Provide the [X, Y] coordinate of the cell's center where the given text is located.  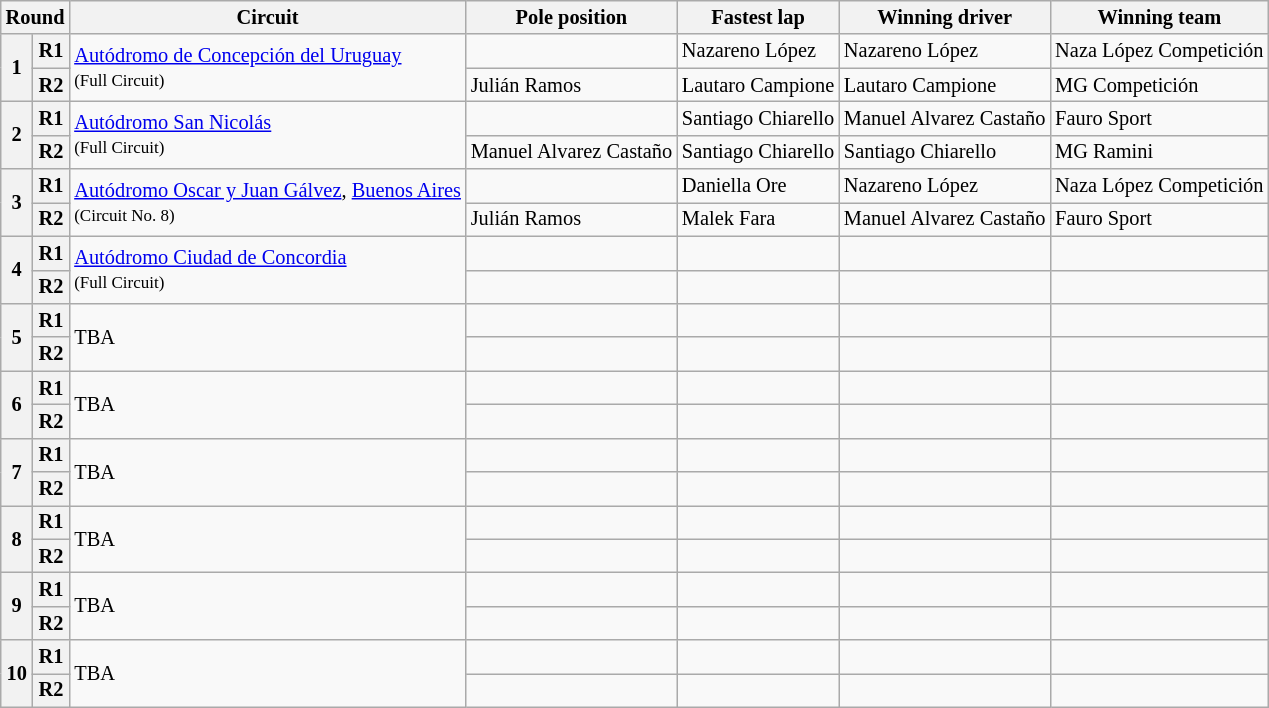
Autódromo Ciudad de Concordia(Full Circuit) [267, 270]
2 [17, 134]
4 [17, 270]
Fastest lap [758, 17]
Circuit [267, 17]
Winning driver [944, 17]
10 [17, 674]
MG Ramini [1159, 152]
Malek Fara [758, 219]
Pole position [572, 17]
Round [36, 17]
3 [17, 202]
Winning team [1159, 17]
Autódromo San Nicolás(Full Circuit) [267, 134]
Autódromo de Concepción del Uruguay(Full Circuit) [267, 68]
1 [17, 68]
6 [17, 404]
Autódromo Oscar y Juan Gálvez, Buenos Aires(Circuit No. 8) [267, 202]
5 [17, 336]
8 [17, 538]
MG Competición [1159, 85]
Daniella Ore [758, 186]
9 [17, 606]
7 [17, 472]
